Identify which cell holds the provided text, then report its [x, y] central coordinate. 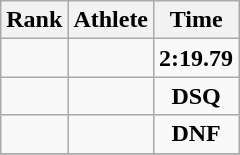
DNF [196, 134]
Rank [34, 20]
Athlete [111, 20]
Time [196, 20]
DSQ [196, 96]
2:19.79 [196, 58]
